From the cell containing the given text, extract its center point as [X, Y] coordinate. 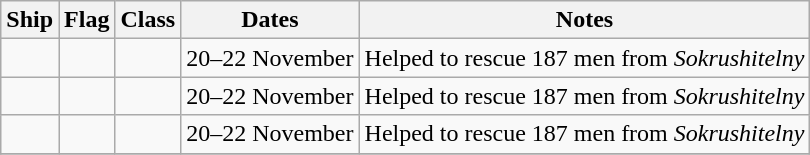
Notes [584, 20]
Ship [30, 20]
Dates [270, 20]
Class [148, 20]
Flag [87, 20]
